Return the [x, y] coordinate for the center point of the cell that contains the specified text.  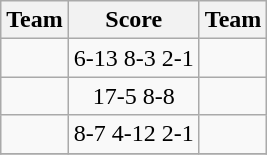
Score [134, 20]
8-7 4-12 2-1 [134, 134]
6-13 8-3 2-1 [134, 58]
17-5 8-8 [134, 96]
